Return the [X, Y] coordinate for the center point of the cell that contains the specified text.  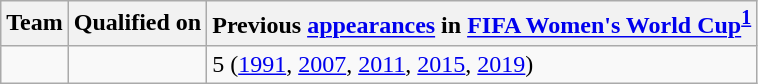
Previous appearances in FIFA Women's World Cup1 [482, 24]
Team [35, 24]
Qualified on [137, 24]
5 (1991, 2007, 2011, 2015, 2019) [482, 64]
